Return (x, y) of the center of cell containing provided text 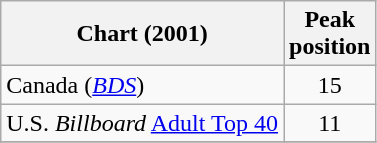
U.S. Billboard Adult Top 40 (142, 123)
11 (330, 123)
Chart (2001) (142, 34)
15 (330, 85)
Canada (BDS) (142, 85)
Peakposition (330, 34)
